Determine the [x, y] coordinate at the center of the cell enclosing the given text.  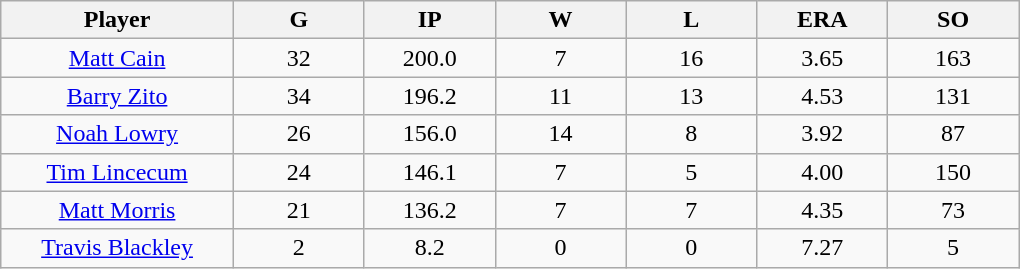
Player [118, 20]
87 [954, 134]
8 [692, 134]
G [298, 20]
150 [954, 172]
136.2 [430, 210]
26 [298, 134]
34 [298, 96]
32 [298, 58]
4.00 [822, 172]
Travis Blackley [118, 248]
200.0 [430, 58]
Tim Lincecum [118, 172]
W [560, 20]
131 [954, 96]
L [692, 20]
14 [560, 134]
156.0 [430, 134]
3.92 [822, 134]
Matt Morris [118, 210]
3.65 [822, 58]
163 [954, 58]
Barry Zito [118, 96]
IP [430, 20]
11 [560, 96]
4.53 [822, 96]
SO [954, 20]
16 [692, 58]
13 [692, 96]
2 [298, 248]
7.27 [822, 248]
24 [298, 172]
Matt Cain [118, 58]
73 [954, 210]
8.2 [430, 248]
196.2 [430, 96]
ERA [822, 20]
Noah Lowry [118, 134]
21 [298, 210]
146.1 [430, 172]
4.35 [822, 210]
